Search for the cell housing the specified text and yield its (X, Y) center coordinate. 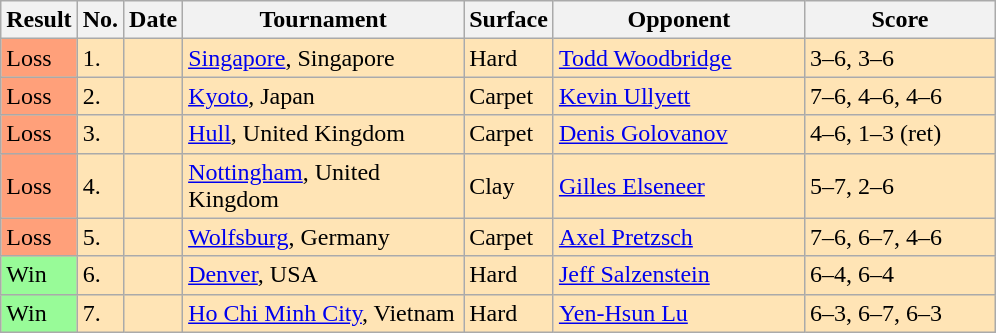
Jeff Salzenstein (678, 275)
Opponent (678, 20)
7–6, 6–7, 4–6 (900, 237)
5. (100, 237)
6. (100, 275)
Gilles Elseneer (678, 186)
3. (100, 134)
Denis Golovanov (678, 134)
Tournament (324, 20)
Wolfsburg, Germany (324, 237)
4. (100, 186)
Score (900, 20)
Date (154, 20)
Singapore, Singapore (324, 58)
1. (100, 58)
2. (100, 96)
No. (100, 20)
Kyoto, Japan (324, 96)
5–7, 2–6 (900, 186)
Ho Chi Minh City, Vietnam (324, 313)
Surface (509, 20)
Kevin Ullyett (678, 96)
Result (39, 20)
Hull, United Kingdom (324, 134)
7–6, 4–6, 4–6 (900, 96)
3–6, 3–6 (900, 58)
4–6, 1–3 (ret) (900, 134)
Axel Pretzsch (678, 237)
Clay (509, 186)
Yen-Hsun Lu (678, 313)
7. (100, 313)
Nottingham, United Kingdom (324, 186)
Denver, USA (324, 275)
Todd Woodbridge (678, 58)
6–4, 6–4 (900, 275)
6–3, 6–7, 6–3 (900, 313)
